Find where the given text appears and provide that cell's center as [x, y] coordinate. 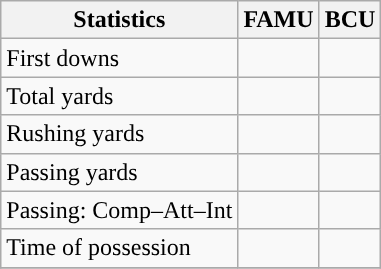
Passing: Comp–Att–Int [120, 210]
Time of possession [120, 248]
Rushing yards [120, 134]
BCU [350, 20]
Passing yards [120, 172]
Statistics [120, 20]
First downs [120, 58]
FAMU [278, 20]
Total yards [120, 96]
